Detect which cell encompasses the target text, then output its [x, y] center coordinate. 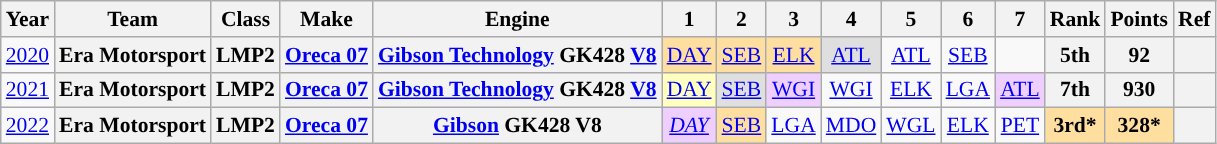
930 [1139, 90]
3 [793, 19]
Class [246, 19]
5th [1076, 55]
3rd* [1076, 126]
MDO [852, 126]
2020 [28, 55]
328* [1139, 126]
Engine [518, 19]
Make [326, 19]
2021 [28, 90]
WGL [910, 126]
7th [1076, 90]
Team [132, 19]
7 [1020, 19]
PET [1020, 126]
2022 [28, 126]
6 [968, 19]
Points [1139, 19]
1 [690, 19]
5 [910, 19]
92 [1139, 55]
Rank [1076, 19]
Year [28, 19]
Ref [1194, 19]
2 [742, 19]
Gibson GK428 V8 [518, 126]
4 [852, 19]
